Determine the (x, y) coordinate at the center of the cell enclosing the given text.  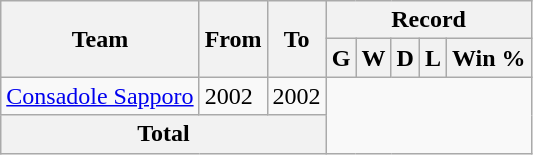
Total (164, 134)
D (405, 58)
W (374, 58)
Record (428, 20)
Consadole Sapporo (100, 96)
Team (100, 39)
To (296, 39)
L (432, 58)
G (341, 58)
Win % (488, 58)
From (233, 39)
